Identify which cell holds the provided text, then report its (x, y) central coordinate. 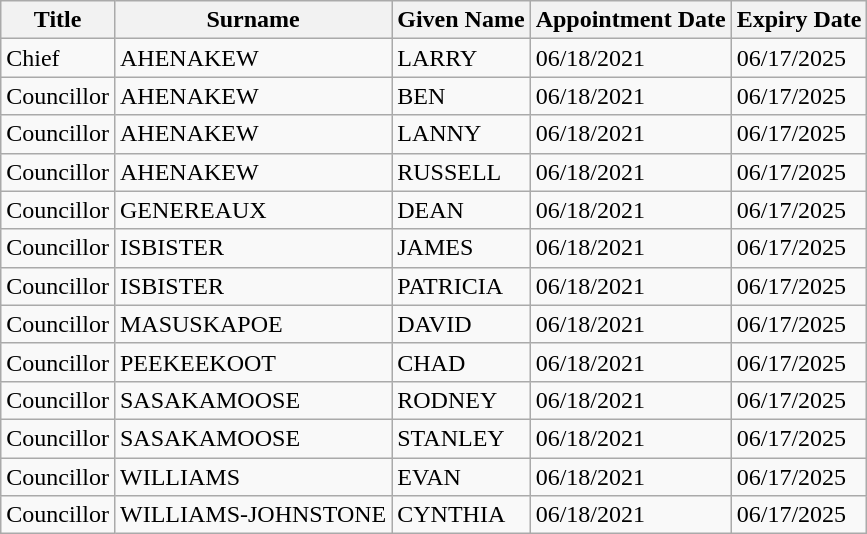
MASUSKAPOE (252, 324)
LANNY (461, 134)
STANLEY (461, 438)
CHAD (461, 362)
WILLIAMS (252, 477)
DEAN (461, 210)
Appointment Date (630, 20)
Title (58, 20)
DAVID (461, 324)
BEN (461, 96)
PATRICIA (461, 286)
CYNTHIA (461, 515)
Chief (58, 58)
GENEREAUX (252, 210)
JAMES (461, 248)
RUSSELL (461, 172)
Expiry Date (799, 20)
EVAN (461, 477)
PEEKEEKOOT (252, 362)
Surname (252, 20)
RODNEY (461, 400)
LARRY (461, 58)
WILLIAMS-JOHNSTONE (252, 515)
Given Name (461, 20)
